For the text-containing cell, return its midpoint in (X, Y) coordinate format. 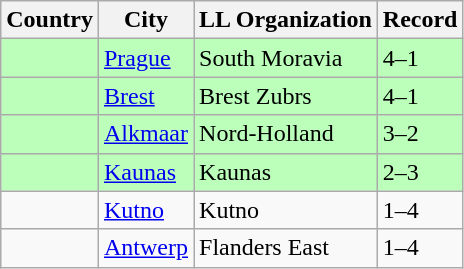
Flanders East (286, 248)
South Moravia (286, 58)
Antwerp (146, 248)
3–2 (420, 134)
City (146, 20)
2–3 (420, 172)
Alkmaar (146, 134)
Prague (146, 58)
Record (420, 20)
Country (50, 20)
LL Organization (286, 20)
Nord-Holland (286, 134)
Brest Zubrs (286, 96)
Brest (146, 96)
